Identify which cell holds the provided text, then report its (X, Y) central coordinate. 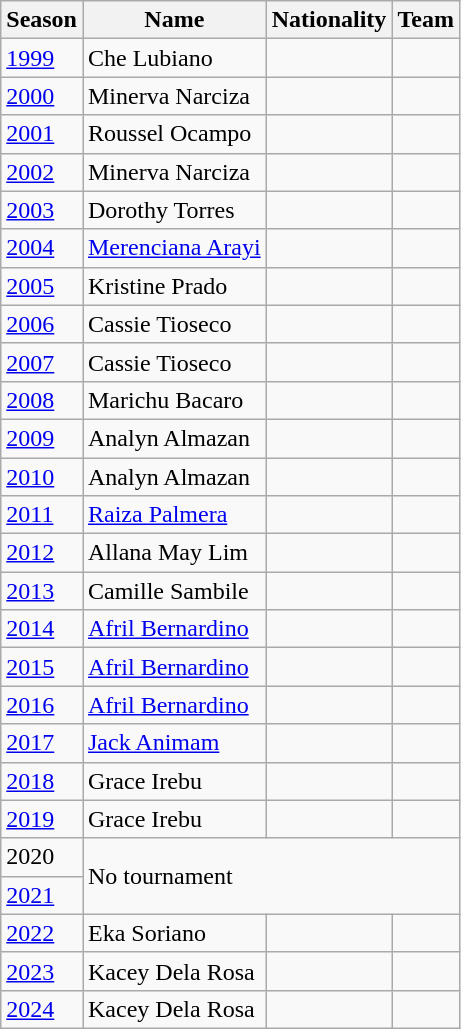
Dorothy Torres (174, 210)
2000 (42, 96)
Merenciana Arayi (174, 248)
Marichu Bacaro (174, 400)
No tournament (270, 876)
2019 (42, 819)
Che Lubiano (174, 58)
Name (174, 20)
2021 (42, 895)
Eka Soriano (174, 933)
Jack Animam (174, 743)
2005 (42, 286)
Team (426, 20)
2009 (42, 438)
Raiza Palmera (174, 515)
2002 (42, 172)
Allana May Lim (174, 553)
2012 (42, 553)
Roussel Ocampo (174, 134)
2018 (42, 781)
2008 (42, 400)
2015 (42, 667)
Kristine Prado (174, 286)
Camille Sambile (174, 591)
2001 (42, 134)
2010 (42, 477)
2013 (42, 591)
1999 (42, 58)
2020 (42, 857)
2024 (42, 1009)
2003 (42, 210)
Nationality (329, 20)
2007 (42, 362)
2014 (42, 629)
2011 (42, 515)
2022 (42, 933)
2016 (42, 705)
2006 (42, 324)
2004 (42, 248)
Season (42, 20)
2017 (42, 743)
2023 (42, 971)
